Scan for the cell matching the given text and deliver its (x, y) coordinate at center. 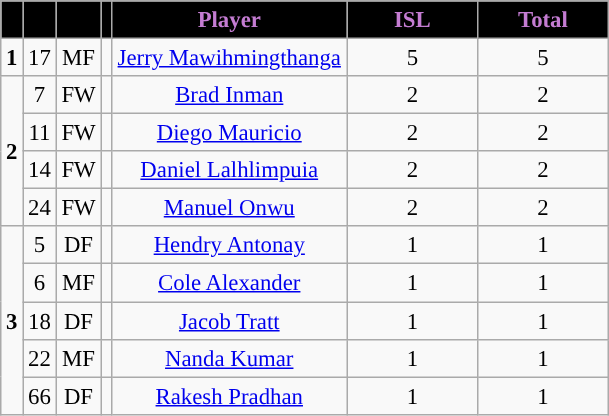
Rakesh Pradhan (229, 396)
Total (544, 20)
Cole Alexander (229, 283)
17 (40, 58)
Hendry Antonay (229, 245)
3 (12, 320)
Brad Inman (229, 95)
7 (40, 95)
Jerry Mawihmingthanga (229, 58)
Diego Mauricio (229, 133)
6 (40, 283)
Nanda Kumar (229, 358)
Player (229, 20)
ISL (412, 20)
22 (40, 358)
11 (40, 133)
Daniel Lalhlimpuia (229, 170)
Manuel Onwu (229, 208)
18 (40, 321)
66 (40, 396)
24 (40, 208)
14 (40, 170)
Jacob Tratt (229, 321)
